Find where the given text appears and provide that cell's center as [x, y] coordinate. 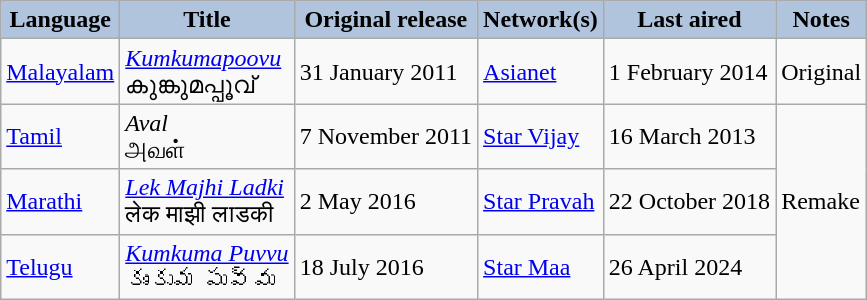
Last aired [689, 20]
Notes [822, 20]
Malayalam [60, 72]
Language [60, 20]
Aval அவள் [207, 136]
Tamil [60, 136]
Kumkumapoovu കുങ്കുമപ്പൂവ് [207, 72]
Original release [386, 20]
Kumkuma Puvvu కుంకుమ పువ్వు [207, 266]
Marathi [60, 202]
31 January 2011 [386, 72]
Lek Majhi Ladki लेक माझी लाडकी [207, 202]
Asianet [541, 72]
1 February 2014 [689, 72]
Original [822, 72]
Star Vijay [541, 136]
Telugu [60, 266]
Title [207, 20]
26 April 2024 [689, 266]
16 March 2013 [689, 136]
22 October 2018 [689, 202]
7 November 2011 [386, 136]
Remake [822, 202]
Star Maa [541, 266]
Network(s) [541, 20]
18 July 2016 [386, 266]
2 May 2016 [386, 202]
Star Pravah [541, 202]
